Pinpoint the cell where the given text exists, returning its (x, y) midpoint coordinate. 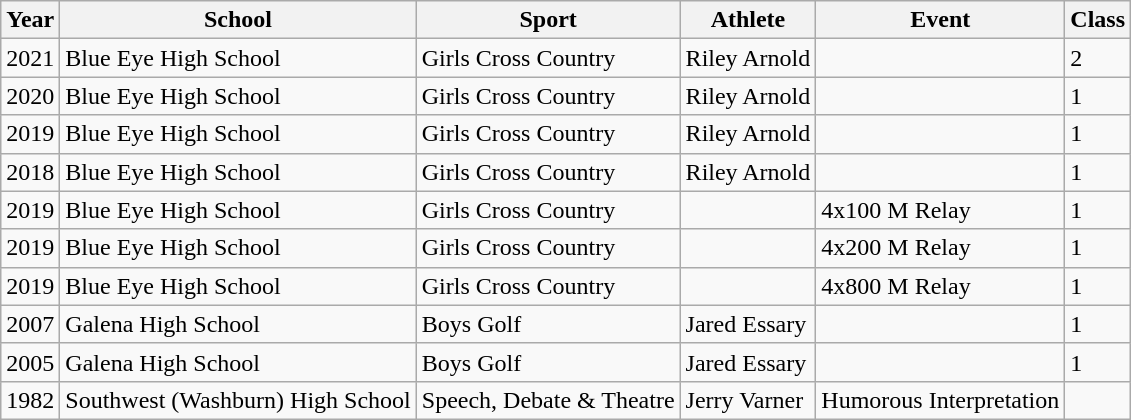
Humorous Interpretation (940, 400)
Year (30, 20)
2018 (30, 172)
4x800 M Relay (940, 286)
Jerry Varner (748, 400)
2020 (30, 96)
2 (1098, 58)
1982 (30, 400)
School (238, 20)
2007 (30, 324)
Speech, Debate & Theatre (548, 400)
Southwest (Washburn) High School (238, 400)
2005 (30, 362)
2021 (30, 58)
Class (1098, 20)
4x200 M Relay (940, 248)
4x100 M Relay (940, 210)
Sport (548, 20)
Event (940, 20)
Athlete (748, 20)
